Output the (x, y) coordinate of the center of the cell containing the given text.  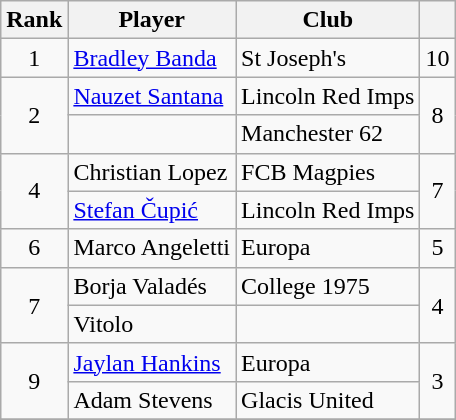
8 (438, 115)
College 1975 (328, 286)
Stefan Čupić (152, 210)
3 (438, 381)
Manchester 62 (328, 134)
Rank (34, 20)
Marco Angeletti (152, 248)
6 (34, 248)
5 (438, 248)
Jaylan Hankins (152, 362)
9 (34, 381)
Club (328, 20)
Christian Lopez (152, 172)
Glacis United (328, 400)
St Joseph's (328, 58)
FCB Magpies (328, 172)
Bradley Banda (152, 58)
Adam Stevens (152, 400)
Borja Valadés (152, 286)
1 (34, 58)
Nauzet Santana (152, 96)
Vitolo (152, 324)
Player (152, 20)
10 (438, 58)
2 (34, 115)
